Scan for the cell matching the given text and deliver its [x, y] coordinate at center. 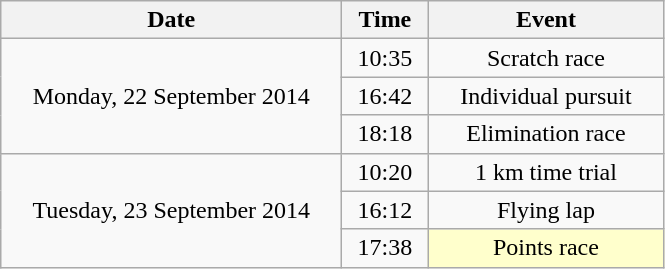
Elimination race [546, 134]
Date [172, 20]
1 km time trial [546, 172]
Flying lap [546, 210]
17:38 [385, 248]
16:12 [385, 210]
Event [546, 20]
Points race [546, 248]
18:18 [385, 134]
Individual pursuit [546, 96]
Tuesday, 23 September 2014 [172, 210]
Time [385, 20]
Scratch race [546, 58]
16:42 [385, 96]
Monday, 22 September 2014 [172, 96]
10:20 [385, 172]
10:35 [385, 58]
